From the cell containing the given text, extract its center point as (x, y) coordinate. 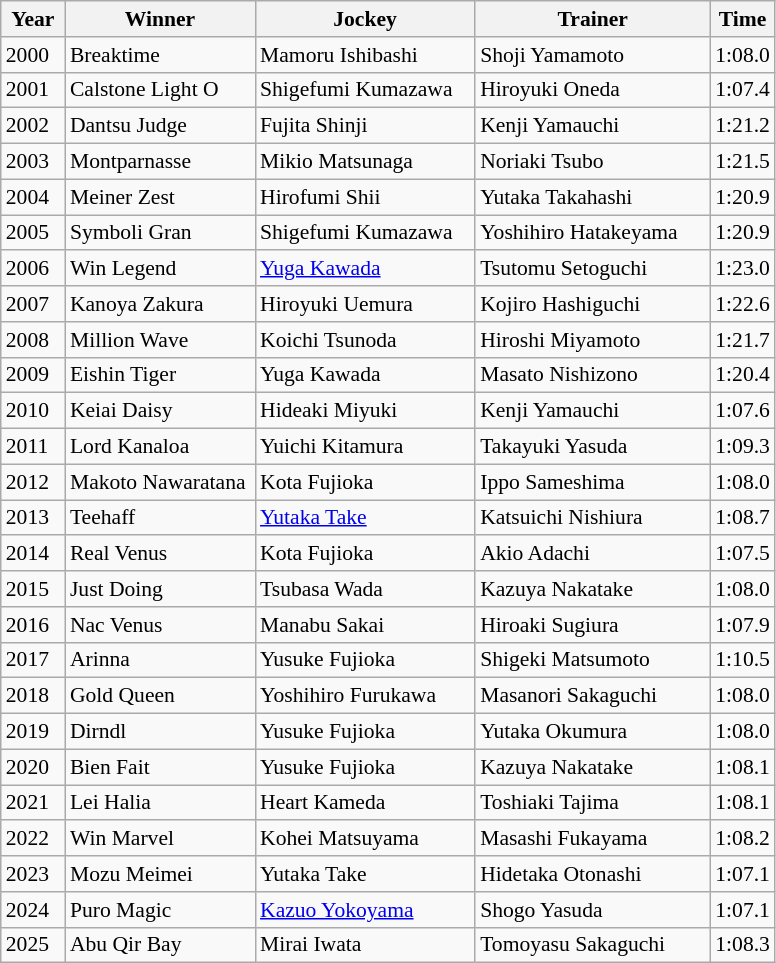
2002 (33, 126)
Symboli Gran (160, 233)
1:21.5 (742, 162)
Kojiro Hashiguchi (592, 304)
Masato Nishizono (592, 375)
Shoji Yamamoto (592, 55)
1:08.7 (742, 518)
Hirofumi Shii (365, 197)
Dantsu Judge (160, 126)
Puro Magic (160, 910)
Mikio Matsunaga (365, 162)
Ippo Sameshima (592, 482)
Akio Adachi (592, 554)
Mozu Meimei (160, 874)
2006 (33, 269)
Hideaki Miyuki (365, 411)
Fujita Shinji (365, 126)
1:23.0 (742, 269)
Abu Qir Bay (160, 945)
Jockey (365, 19)
Koichi Tsunoda (365, 340)
2017 (33, 660)
Bien Fait (160, 767)
Win Legend (160, 269)
2004 (33, 197)
Mamoru Ishibashi (365, 55)
Masashi Fukayama (592, 839)
2001 (33, 90)
Real Venus (160, 554)
1:07.9 (742, 625)
Yutaka Okumura (592, 732)
Manabu Sakai (365, 625)
Masanori Sakaguchi (592, 696)
Tsutomu Setoguchi (592, 269)
2022 (33, 839)
2016 (33, 625)
2003 (33, 162)
Yoshihiro Furukawa (365, 696)
Year (33, 19)
Yutaka Takahashi (592, 197)
2020 (33, 767)
Calstone Light O (160, 90)
2010 (33, 411)
Winner (160, 19)
Kohei Matsuyama (365, 839)
2025 (33, 945)
Hiroyuki Oneda (592, 90)
1:21.2 (742, 126)
1:20.4 (742, 375)
1:07.4 (742, 90)
Tsubasa Wada (365, 589)
Heart Kameda (365, 803)
2012 (33, 482)
Montparnasse (160, 162)
Hiroshi Miyamoto (592, 340)
Makoto Nawaratana (160, 482)
2009 (33, 375)
Nac Venus (160, 625)
1:08.2 (742, 839)
Tomoyasu Sakaguchi (592, 945)
Katsuichi Nishiura (592, 518)
Million Wave (160, 340)
Eishin Tiger (160, 375)
Teehaff (160, 518)
1:08.3 (742, 945)
1:09.3 (742, 447)
Breaktime (160, 55)
2014 (33, 554)
2019 (33, 732)
2007 (33, 304)
Win Marvel (160, 839)
Hiroyuki Uemura (365, 304)
Meiner Zest (160, 197)
1:21.7 (742, 340)
2005 (33, 233)
1:07.5 (742, 554)
2018 (33, 696)
1:22.6 (742, 304)
Hiroaki Sugiura (592, 625)
2013 (33, 518)
Lord Kanaloa (160, 447)
2021 (33, 803)
Dirndl (160, 732)
Mirai Iwata (365, 945)
1:07.6 (742, 411)
2000 (33, 55)
2024 (33, 910)
Yoshihiro Hatakeyama (592, 233)
Noriaki Tsubo (592, 162)
2011 (33, 447)
Time (742, 19)
Just Doing (160, 589)
Kanoya Zakura (160, 304)
Yuichi Kitamura (365, 447)
Lei Halia (160, 803)
Keiai Daisy (160, 411)
2015 (33, 589)
Gold Queen (160, 696)
Kazuo Yokoyama (365, 910)
Toshiaki Tajima (592, 803)
Shogo Yasuda (592, 910)
2008 (33, 340)
2023 (33, 874)
Takayuki Yasuda (592, 447)
Trainer (592, 19)
Shigeki Matsumoto (592, 660)
Arinna (160, 660)
1:10.5 (742, 660)
Hidetaka Otonashi (592, 874)
